Detect which cell encompasses the target text, then output its (x, y) center coordinate. 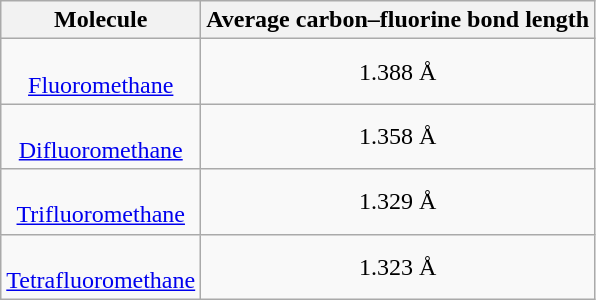
1.323 Å (398, 266)
1.358 Å (398, 136)
Trifluoromethane (101, 202)
1.388 Å (398, 72)
Average carbon–fluorine bond length (398, 20)
Tetrafluoromethane (101, 266)
Difluoromethane (101, 136)
Molecule (101, 20)
1.329 Å (398, 202)
Fluoromethane (101, 72)
